Return the [x, y] coordinate for the center point of the cell that contains the specified text.  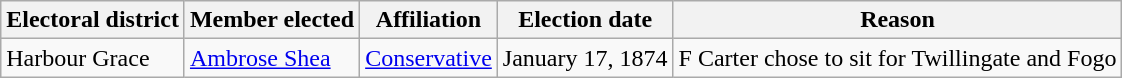
Harbour Grace [93, 58]
Reason [898, 20]
January 17, 1874 [585, 58]
Election date [585, 20]
Affiliation [429, 20]
Electoral district [93, 20]
F Carter chose to sit for Twillingate and Fogo [898, 58]
Ambrose Shea [272, 58]
Member elected [272, 20]
Conservative [429, 58]
